Return (X, Y) of the center of cell containing provided text 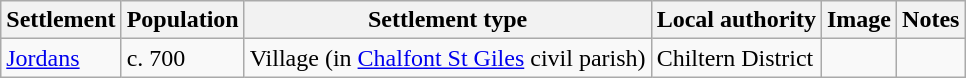
Local authority (736, 20)
Jordans (61, 58)
Village (in Chalfont St Giles civil parish) (448, 58)
Population (182, 20)
Notes (931, 20)
Settlement type (448, 20)
c. 700 (182, 58)
Settlement (61, 20)
Image (858, 20)
Chiltern District (736, 58)
